Search for the cell housing the specified text and yield its [X, Y] center coordinate. 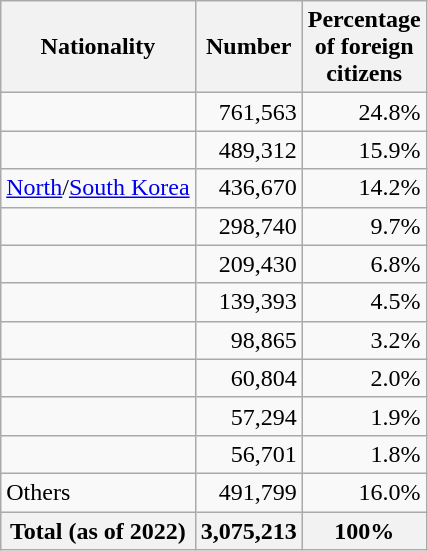
100% [364, 531]
209,430 [248, 264]
489,312 [248, 150]
15.9% [364, 150]
60,804 [248, 378]
Nationality [98, 47]
57,294 [248, 416]
Total (as of 2022) [98, 531]
1.8% [364, 454]
298,740 [248, 226]
3.2% [364, 340]
Others [98, 492]
North/South Korea [98, 188]
4.5% [364, 302]
1.9% [364, 416]
Percentageof foreigncitizens [364, 47]
Number [248, 47]
3,075,213 [248, 531]
98,865 [248, 340]
139,393 [248, 302]
24.8% [364, 112]
6.8% [364, 264]
2.0% [364, 378]
16.0% [364, 492]
56,701 [248, 454]
14.2% [364, 188]
491,799 [248, 492]
436,670 [248, 188]
9.7% [364, 226]
761,563 [248, 112]
